From the cell containing the given text, extract its center point as (x, y) coordinate. 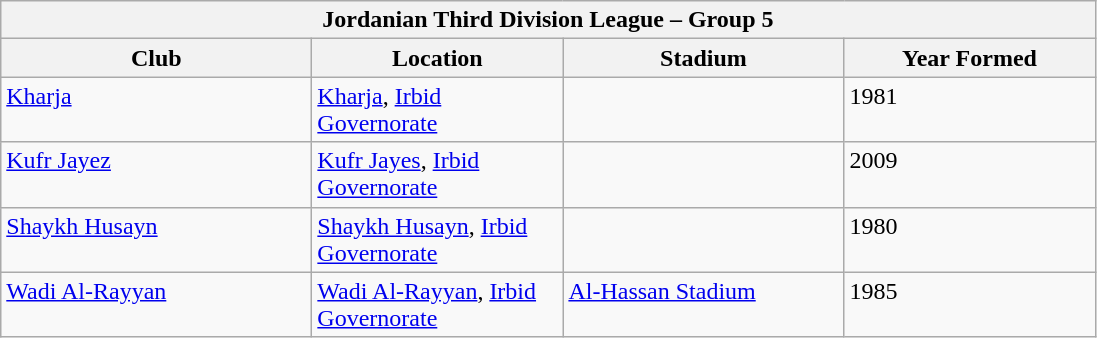
1985 (970, 304)
Year Formed (970, 58)
Location (438, 58)
Wadi Al-Rayyan, Irbid Governorate (438, 304)
Al-Hassan Stadium (704, 304)
Wadi Al-Rayyan (156, 304)
Kufr Jayes, Irbid Governorate (438, 174)
2009 (970, 174)
Club (156, 58)
Shaykh Husayn, Irbid Governorate (438, 240)
Jordanian Third Division League – Group 5 (548, 20)
Kufr Jayez (156, 174)
Shaykh Husayn (156, 240)
Kharja (156, 110)
1981 (970, 110)
1980 (970, 240)
Stadium (704, 58)
Kharja, Irbid Governorate (438, 110)
